Scan for the cell matching the given text and deliver its (X, Y) coordinate at center. 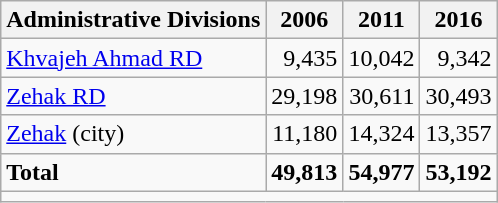
Khvajeh Ahmad RD (134, 58)
Zehak (city) (134, 134)
10,042 (382, 58)
Total (134, 172)
13,357 (458, 134)
11,180 (304, 134)
54,977 (382, 172)
30,493 (458, 96)
Zehak RD (134, 96)
2011 (382, 20)
2016 (458, 20)
29,198 (304, 96)
9,342 (458, 58)
53,192 (458, 172)
30,611 (382, 96)
2006 (304, 20)
14,324 (382, 134)
9,435 (304, 58)
49,813 (304, 172)
Administrative Divisions (134, 20)
